For the text-containing cell, return its midpoint in [X, Y] coordinate format. 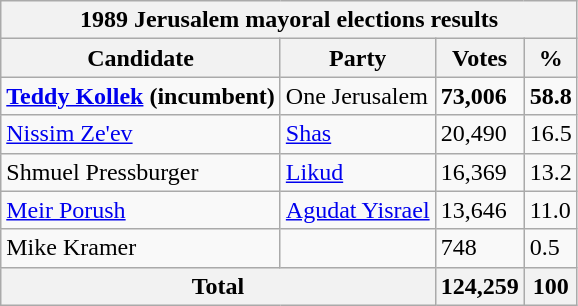
13,646 [480, 210]
Meir Porush [141, 210]
0.5 [550, 248]
Total [218, 286]
Votes [480, 58]
73,006 [480, 96]
100 [550, 286]
Teddy Kollek (incumbent) [141, 96]
Candidate [141, 58]
20,490 [480, 134]
748 [480, 248]
11.0 [550, 210]
One Jerusalem [358, 96]
1989 Jerusalem mayoral elections results [290, 20]
Shmuel Pressburger [141, 172]
13.2 [550, 172]
124,259 [480, 286]
58.8 [550, 96]
% [550, 58]
Party [358, 58]
Agudat Yisrael [358, 210]
Nissim Ze'ev [141, 134]
Likud [358, 172]
Shas [358, 134]
16,369 [480, 172]
16.5 [550, 134]
Mike Kramer [141, 248]
